Extract the (x, y) coordinate from the center of the cell holding the provided text.  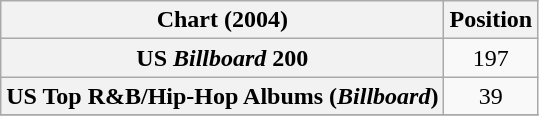
Position (491, 20)
39 (491, 96)
Chart (2004) (222, 20)
US Top R&B/Hip-Hop Albums (Billboard) (222, 96)
US Billboard 200 (222, 58)
197 (491, 58)
